Extract the [x, y] coordinate from the center of the cell holding the provided text.  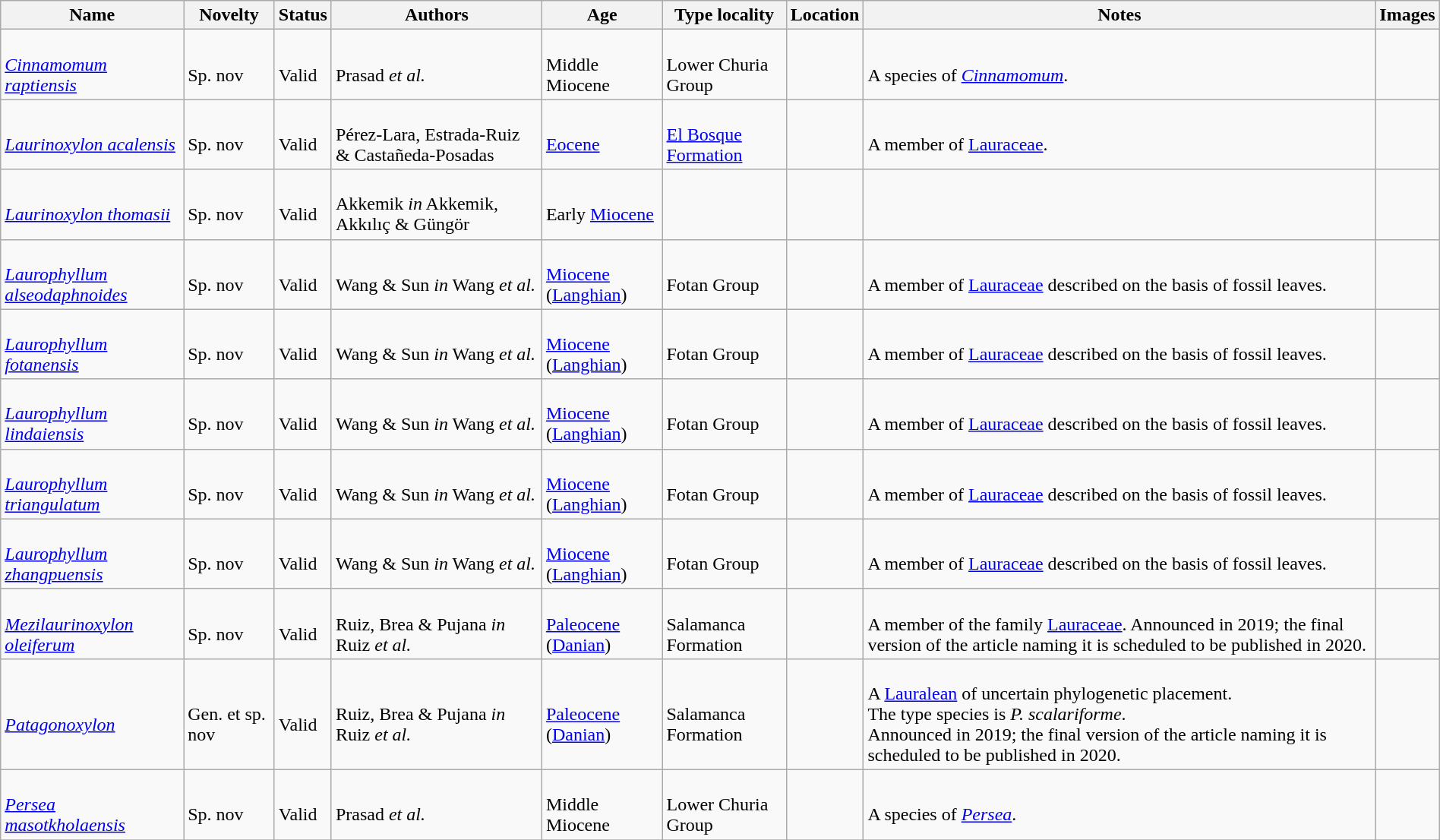
Laurophyllum zhangpuensis [93, 554]
El Bosque Formation [725, 134]
Laurophyllum fotanensis [93, 344]
Authors [436, 15]
A species of Persea. [1119, 804]
A member of Lauraceae. [1119, 134]
A member of the family Lauraceae. Announced in 2019; the final version of the article naming it is scheduled to be published in 2020. [1119, 624]
Novelty [229, 15]
Status [302, 15]
Patagonoxylon [93, 714]
Laurinoxylon acalensis [93, 134]
Akkemik in Akkemik, Akkılıç & Güngör [436, 204]
A species of Cinnamomum. [1119, 65]
Gen. et sp. nov [229, 714]
Cinnamomum raptiensis [93, 65]
Type locality [725, 15]
Laurophyllum alseodaphnoides [93, 274]
Laurophyllum triangulatum [93, 484]
Laurophyllum lindaiensis [93, 414]
Laurinoxylon thomasii [93, 204]
Age [602, 15]
Pérez-Lara, Estrada-Ruiz & Castañeda-Posadas [436, 134]
Early Miocene [602, 204]
Location [825, 15]
Eocene [602, 134]
Mezilaurinoxylon oleiferum [93, 624]
Persea masotkholaensis [93, 804]
Images [1407, 15]
Name [93, 15]
Notes [1119, 15]
